Pinpoint the cell where the given text exists, returning its (x, y) midpoint coordinate. 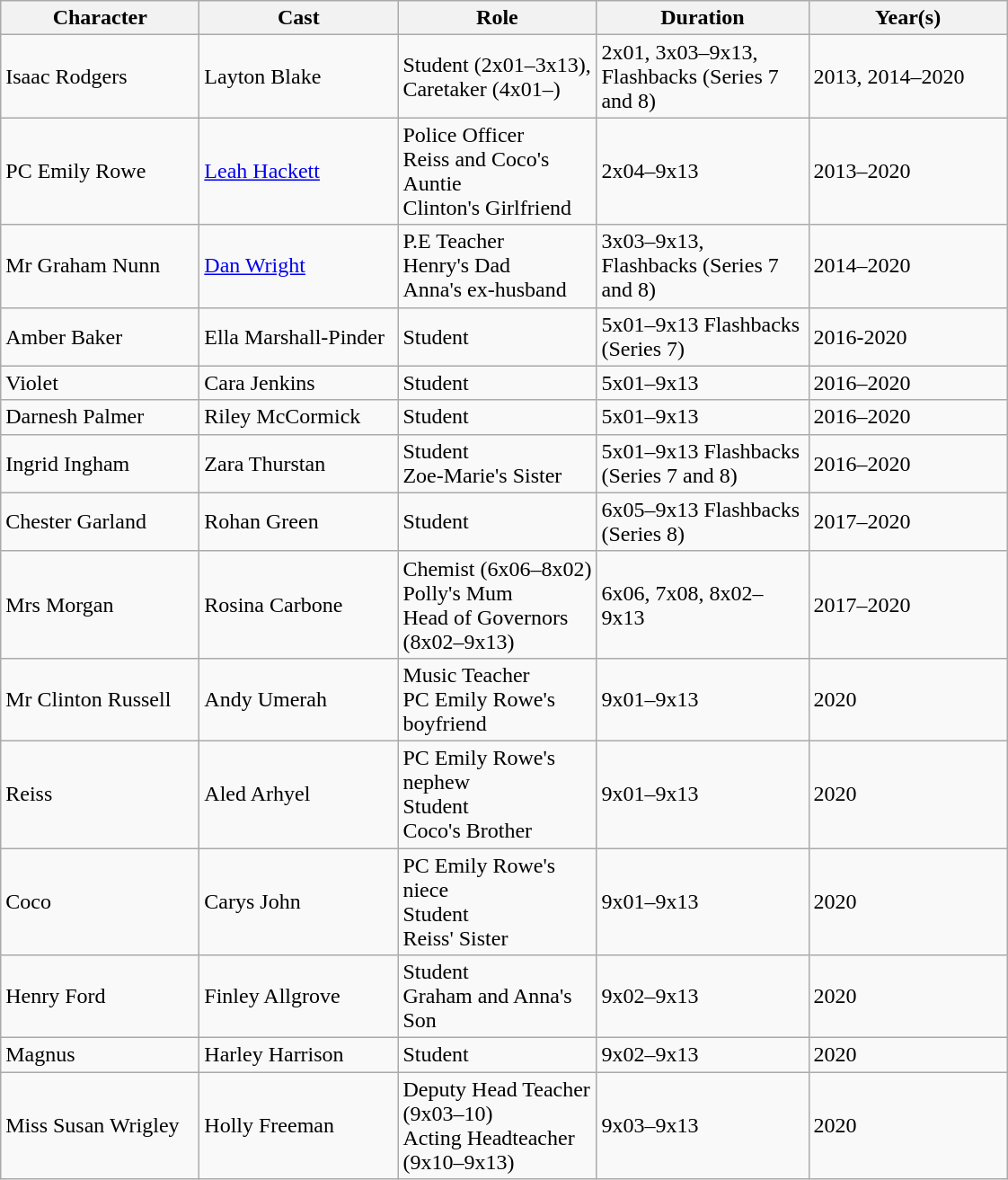
5x01–9x13 Flashbacks (Series 7) (703, 336)
2013, 2014–2020 (907, 76)
Riley McCormick (298, 417)
Reiss (101, 794)
Leah Hackett (298, 171)
Isaac Rodgers (101, 76)
PC Emily Rowe's nephew Student Coco's Brother (498, 794)
Darnesh Palmer (101, 417)
5x01–9x13 Flashbacks (Series 7 and 8) (703, 464)
Police Officer Reiss and Coco's Auntie Clinton's Girlfriend (498, 171)
2016-2020 (907, 336)
Student Graham and Anna's Son (498, 997)
Layton Blake (298, 76)
Finley Allgrove (298, 997)
Harley Harrison (298, 1055)
2014–2020 (907, 266)
Student Zoe-Marie's Sister (498, 464)
Deputy Head Teacher (9x03–10) Acting Headteacher (9x10–9x13) (498, 1125)
Andy Umerah (298, 699)
2013–2020 (907, 171)
Cara Jenkins (298, 383)
Character (101, 18)
2x01, 3x03–9x13, Flashbacks (Series 7 and 8) (703, 76)
Holly Freeman (298, 1125)
Carys John (298, 902)
Violet (101, 383)
6x05–9x13 Flashbacks (Series 8) (703, 521)
2x04–9x13 (703, 171)
9x03–9x13 (703, 1125)
Miss Susan Wrigley (101, 1125)
Coco (101, 902)
Role (498, 18)
Rosina Carbone (298, 604)
Aled Arhyel (298, 794)
Duration (703, 18)
Ella Marshall-Pinder (298, 336)
PC Emily Rowe's niece Student Reiss' Sister (498, 902)
Student (2x01–3x13), Caretaker (4x01–) (498, 76)
Henry Ford (101, 997)
Mr Clinton Russell (101, 699)
Mrs Morgan (101, 604)
Ingrid Ingham (101, 464)
PC Emily Rowe (101, 171)
Rohan Green (298, 521)
Magnus (101, 1055)
Chester Garland (101, 521)
P.E Teacher Henry's Dad Anna's ex-husband (498, 266)
Chemist (6x06–8x02) Polly's Mum Head of Governors (8x02–9x13) (498, 604)
Cast (298, 18)
Mr Graham Nunn (101, 266)
Dan Wright (298, 266)
Zara Thurstan (298, 464)
Music Teacher PC Emily Rowe's boyfriend (498, 699)
Amber Baker (101, 336)
3x03–9x13, Flashbacks (Series 7 and 8) (703, 266)
Year(s) (907, 18)
6x06, 7x08, 8x02–9x13 (703, 604)
